Return the [X, Y] coordinate for the center point of the cell that contains the specified text.  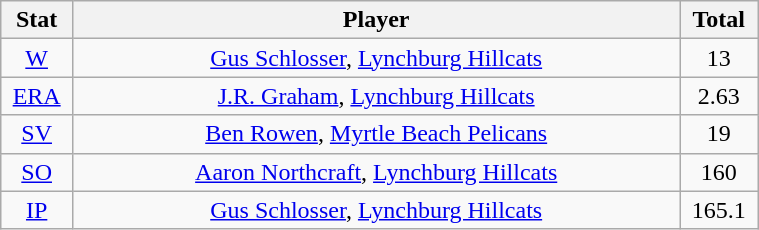
19 [719, 134]
160 [719, 172]
SV [37, 134]
Total [719, 20]
W [37, 58]
165.1 [719, 210]
Aaron Northcraft, Lynchburg Hillcats [376, 172]
IP [37, 210]
ERA [37, 96]
SO [37, 172]
J.R. Graham, Lynchburg Hillcats [376, 96]
Ben Rowen, Myrtle Beach Pelicans [376, 134]
2.63 [719, 96]
13 [719, 58]
Stat [37, 20]
Player [376, 20]
